Identify which cell holds the provided text, then report its (x, y) central coordinate. 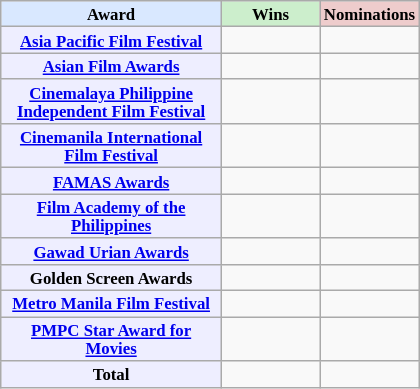
Gawad Urian Awards (112, 251)
Cinemanila International Film Festival (112, 146)
Cinemalaya Philippine Independent Film Festival (112, 102)
Total (112, 374)
PMPC Star Award for Movies (112, 339)
Award (112, 14)
Nominations (370, 14)
Asia Pacific Film Festival (112, 40)
Wins (270, 14)
Metro Manila Film Festival (112, 304)
Golden Screen Awards (112, 278)
Asian Film Awards (112, 66)
Film Academy of the Philippines (112, 216)
FAMAS Awards (112, 181)
